Extract the [x, y] coordinate from the center of the cell holding the provided text.  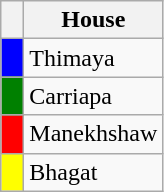
Thimaya [94, 58]
Bhagat [94, 172]
Carriapa [94, 96]
House [94, 20]
Manekhshaw [94, 134]
